Find where the given text appears and provide that cell's center as (X, Y) coordinate. 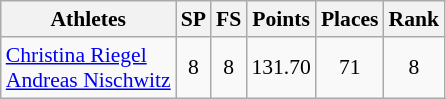
SP (194, 19)
Christina RiegelAndreas Nischwitz (88, 68)
Athletes (88, 19)
Points (280, 19)
Places (350, 19)
Rank (414, 19)
FS (228, 19)
71 (350, 68)
131.70 (280, 68)
